Determine the [x, y] coordinate at the center of the cell enclosing the given text.  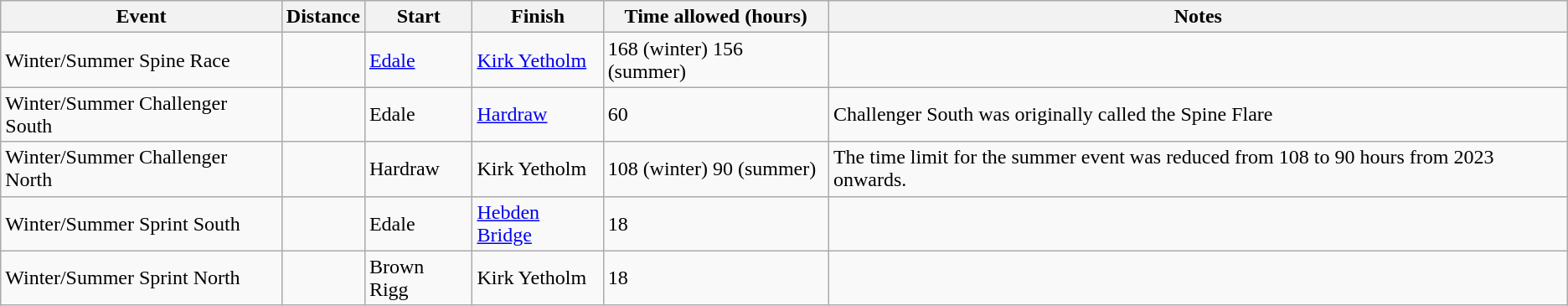
Winter/Summer Sprint South [142, 223]
60 [715, 114]
Winter/Summer Sprint North [142, 278]
Challenger South was originally called the Spine Flare [1198, 114]
Winter/Summer Spine Race [142, 60]
Hebden Bridge [538, 223]
Winter/Summer Challenger North [142, 169]
Start [419, 17]
168 (winter) 156 (summer) [715, 60]
108 (winter) 90 (summer) [715, 169]
Event [142, 17]
Winter/Summer Challenger South [142, 114]
Finish [538, 17]
Brown Rigg [419, 278]
The time limit for the summer event was reduced from 108 to 90 hours from 2023 onwards. [1198, 169]
Notes [1198, 17]
Time allowed (hours) [715, 17]
Distance [323, 17]
